Capture the cell that displays the provided text and extract its [x, y] central coordinate. 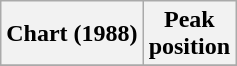
Peakposition [189, 34]
Chart (1988) [72, 34]
